For the text-containing cell, return its midpoint in [x, y] coordinate format. 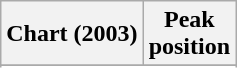
Peakposition [189, 34]
Chart (2003) [72, 34]
